Extract the [X, Y] coordinate from the center of the cell holding the provided text.  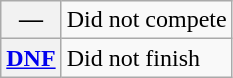
Did not compete [146, 20]
— [31, 20]
DNF [31, 58]
Did not finish [146, 58]
